Search for the cell housing the specified text and yield its (x, y) center coordinate. 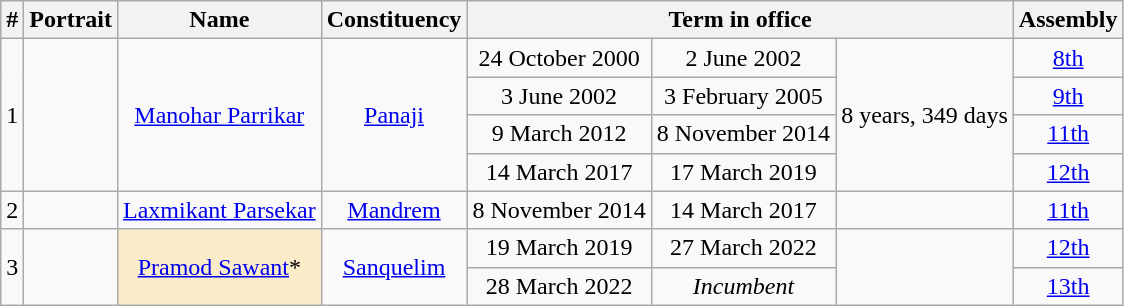
28 March 2022 (559, 286)
Name (219, 20)
Panaji (394, 115)
Portrait (71, 20)
19 March 2019 (559, 248)
3 February 2005 (743, 96)
27 March 2022 (743, 248)
8th (1068, 58)
3 June 2002 (559, 96)
Pramod Sawant* (219, 267)
3 (12, 267)
# (12, 20)
Manohar Parrikar (219, 115)
Constituency (394, 20)
Incumbent (743, 286)
17 March 2019 (743, 172)
9 March 2012 (559, 134)
Laxmikant Parsekar (219, 210)
9th (1068, 96)
Sanquelim (394, 267)
8 years, 349 days (925, 115)
1 (12, 115)
13th (1068, 286)
Term in office (740, 20)
Assembly (1068, 20)
Mandrem (394, 210)
2 (12, 210)
24 October 2000 (559, 58)
2 June 2002 (743, 58)
